From the cell containing the given text, extract its center point as [x, y] coordinate. 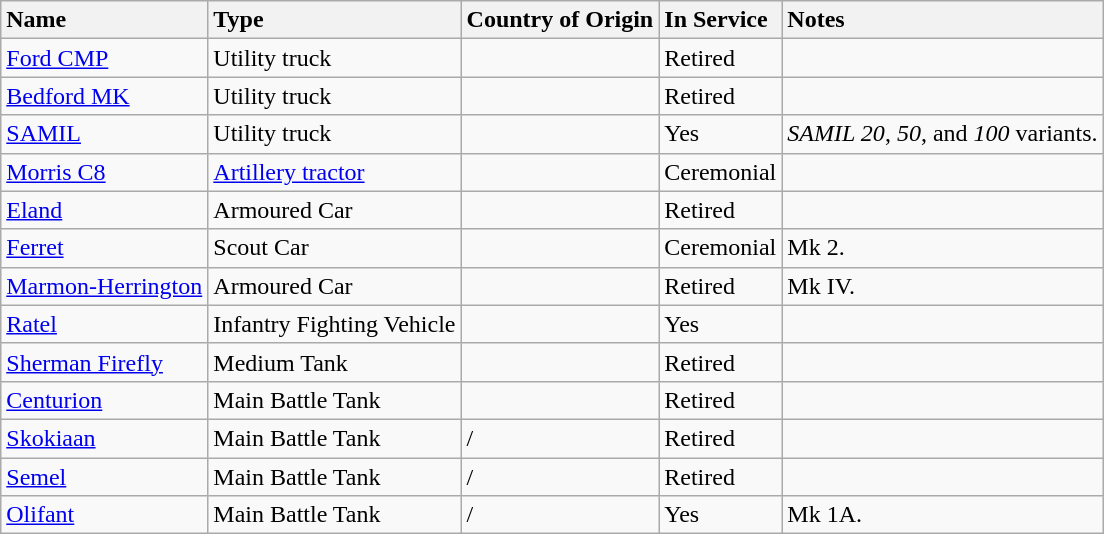
Olifant [104, 515]
Name [104, 20]
Infantry Fighting Vehicle [334, 324]
Morris C8 [104, 172]
Centurion [104, 400]
Type [334, 20]
Ratel [104, 324]
Country of Origin [560, 20]
Notes [942, 20]
Artillery tractor [334, 172]
Ford CMP [104, 58]
Skokiaan [104, 438]
Mk 2. [942, 248]
Eland [104, 210]
Sherman Firefly [104, 362]
Semel [104, 477]
Bedford MK [104, 96]
Marmon-Herrington [104, 286]
Ferret [104, 248]
Mk 1A. [942, 515]
Scout Car [334, 248]
Mk IV. [942, 286]
In Service [720, 20]
SAMIL 20, 50, and 100 variants. [942, 134]
SAMIL [104, 134]
Medium Tank [334, 362]
